Return the (X, Y) coordinate for the center point of the cell that contains the specified text.  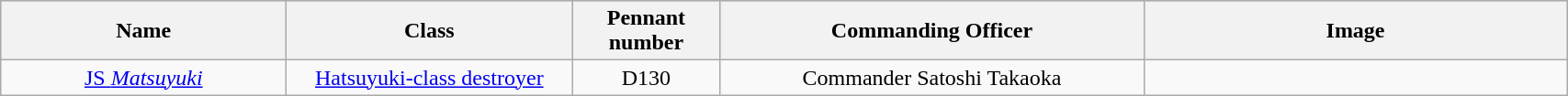
Name (143, 31)
Class (430, 31)
Commanding Officer (931, 31)
Commander Satoshi Takaoka (931, 78)
D130 (647, 78)
Hatsuyuki-class destroyer (430, 78)
Image (1356, 31)
JS Matsuyuki (143, 78)
Pennant number (647, 31)
